Capture the cell that displays the provided text and extract its [x, y] central coordinate. 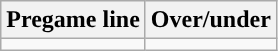
Pregame line [74, 20]
Over/under [210, 20]
